Output the (x, y) coordinate of the center of the cell containing the given text.  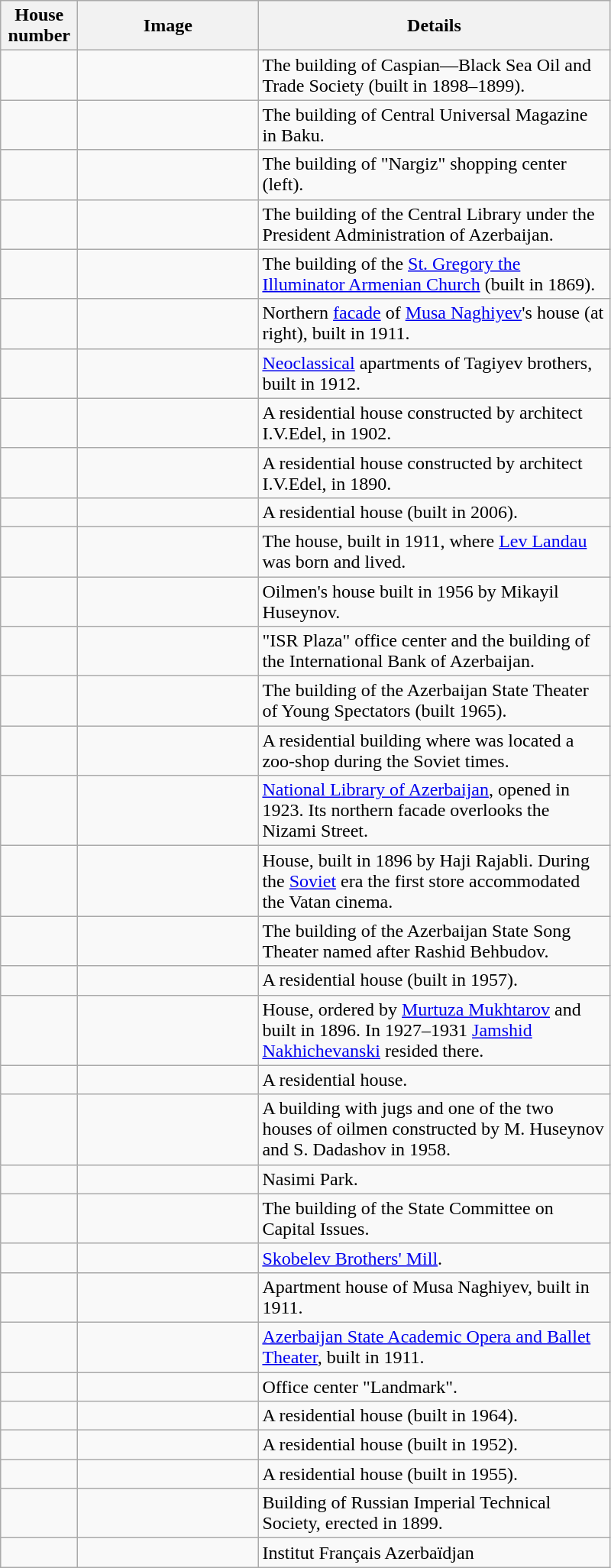
Northern facade of Musa Naghiyev's house (at right), built in 1911. (434, 324)
A residential house (built in 1952). (434, 1445)
Nasimi Park. (434, 1179)
A residential house. (434, 1080)
The building of "Nargiz" shopping center (left). (434, 174)
The building of the State Committee on Capital Issues. (434, 1218)
The building of the Central Library under the President Administration of Azerbaijan. (434, 225)
The building of the St. Gregory the Illuminator Armenian Church (built in 1869). (434, 274)
A building with jugs and one of the two houses of oilmen constructed by M. Huseynov and S. Dadashov in 1958. (434, 1129)
A residential house (built in 2006). (434, 512)
Institut Français Azerbaïdjan (434, 1553)
Azerbaijan State Academic Opera and Ballet Theater, built in 1911. (434, 1346)
A residential house (built in 1955). (434, 1474)
Skobelev Brothers' Mill. (434, 1258)
A residential house constructed by architect I.V.Edel, in 1902. (434, 423)
Apartment house of Musa Naghiyev, built in 1911. (434, 1297)
Image (168, 26)
Office center "Landmark". (434, 1387)
A residential house (built in 1964). (434, 1416)
House, built in 1896 by Haji Rajabli. During the Soviet era the first store accommodated the Vatan cinema. (434, 881)
Neoclassical apartments of Tagiyev brothers, built in 1912. (434, 373)
A residential house constructed by architect I.V.Edel, in 1890. (434, 472)
A residential building where was located a zoo-shop during the Soviet times. (434, 750)
The building of Caspian—Black Sea Oil and Trade Society (built in 1898–1899). (434, 75)
The building of Central Universal Magazine in Baku. (434, 125)
Oilmen's house built in 1956 by Mikayil Huseynov. (434, 601)
House number (40, 26)
Details (434, 26)
"ISR Plaza" office center and the building of the International Bank of Azerbaijan. (434, 651)
House, ordered by Murtuza Mukhtarov and built in 1896. In 1927–1931 Jamshid Nakhichevanski resided there. (434, 1030)
The house, built in 1911, where Lev Landau was born and lived. (434, 552)
National Library of Azerbaijan, opened in 1923. Its northern facade overlooks the Nizami Street. (434, 811)
The building of the Azerbaijan State Song Theater named after Rashid Behbudov. (434, 941)
Building of Russian Imperial Technical Society, erected in 1899. (434, 1513)
A residential house (built in 1957). (434, 980)
The building of the Azerbaijan State Theater of Young Spectators (built 1965). (434, 701)
